Provide the (X, Y) coordinate of the cell's center where the given text is located.  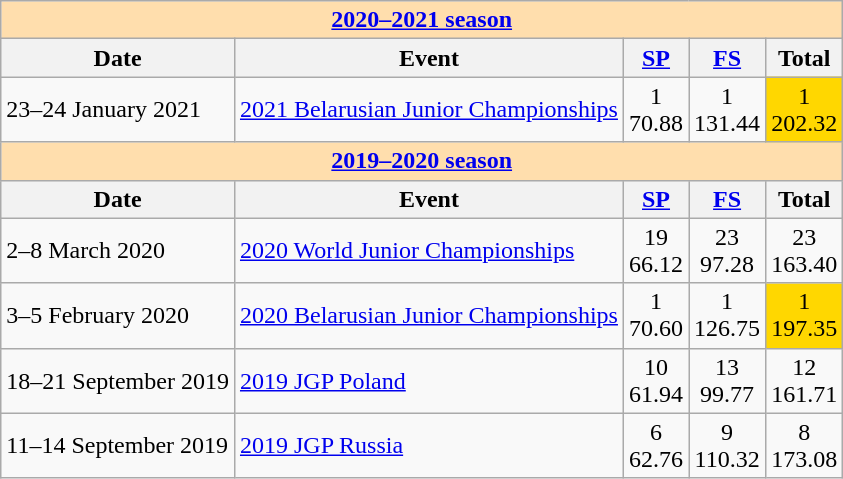
11–14 September 2019 (118, 446)
18–21 September 2019 (118, 380)
10 61.94 (656, 380)
2020 Belarusian Junior Championships (428, 316)
23–24 January 2021 (118, 110)
3–5 February 2020 (118, 316)
2020–2021 season (422, 20)
2–8 March 2020 (118, 250)
8 173.08 (804, 446)
9 110.32 (728, 446)
1 131.44 (728, 110)
19 66.12 (656, 250)
23 97.28 (728, 250)
12 161.71 (804, 380)
23 163.40 (804, 250)
2019 JGP Poland (428, 380)
6 62.76 (656, 446)
1 70.60 (656, 316)
1 70.88 (656, 110)
1 197.35 (804, 316)
2019–2020 season (422, 161)
2021 Belarusian Junior Championships (428, 110)
1 126.75 (728, 316)
1 202.32 (804, 110)
2020 World Junior Championships (428, 250)
13 99.77 (728, 380)
2019 JGP Russia (428, 446)
